Provide the [X, Y] coordinate of the cell's center where the given text is located.  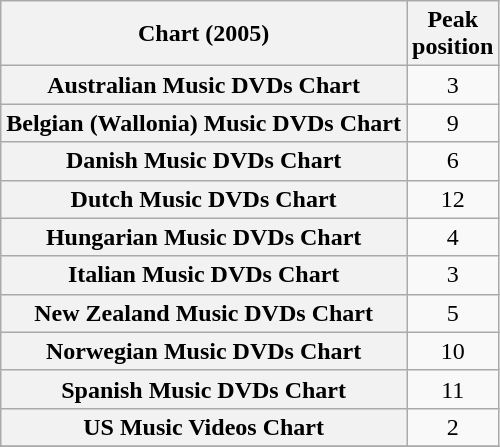
12 [452, 199]
11 [452, 389]
Chart (2005) [204, 34]
10 [452, 351]
Italian Music DVDs Chart [204, 275]
Belgian (Wallonia) Music DVDs Chart [204, 123]
Australian Music DVDs Chart [204, 85]
Norwegian Music DVDs Chart [204, 351]
US Music Videos Chart [204, 427]
Peakposition [452, 34]
New Zealand Music DVDs Chart [204, 313]
Spanish Music DVDs Chart [204, 389]
4 [452, 237]
Hungarian Music DVDs Chart [204, 237]
5 [452, 313]
9 [452, 123]
Danish Music DVDs Chart [204, 161]
6 [452, 161]
Dutch Music DVDs Chart [204, 199]
2 [452, 427]
